Pinpoint the cell where the given text exists, returning its [x, y] midpoint coordinate. 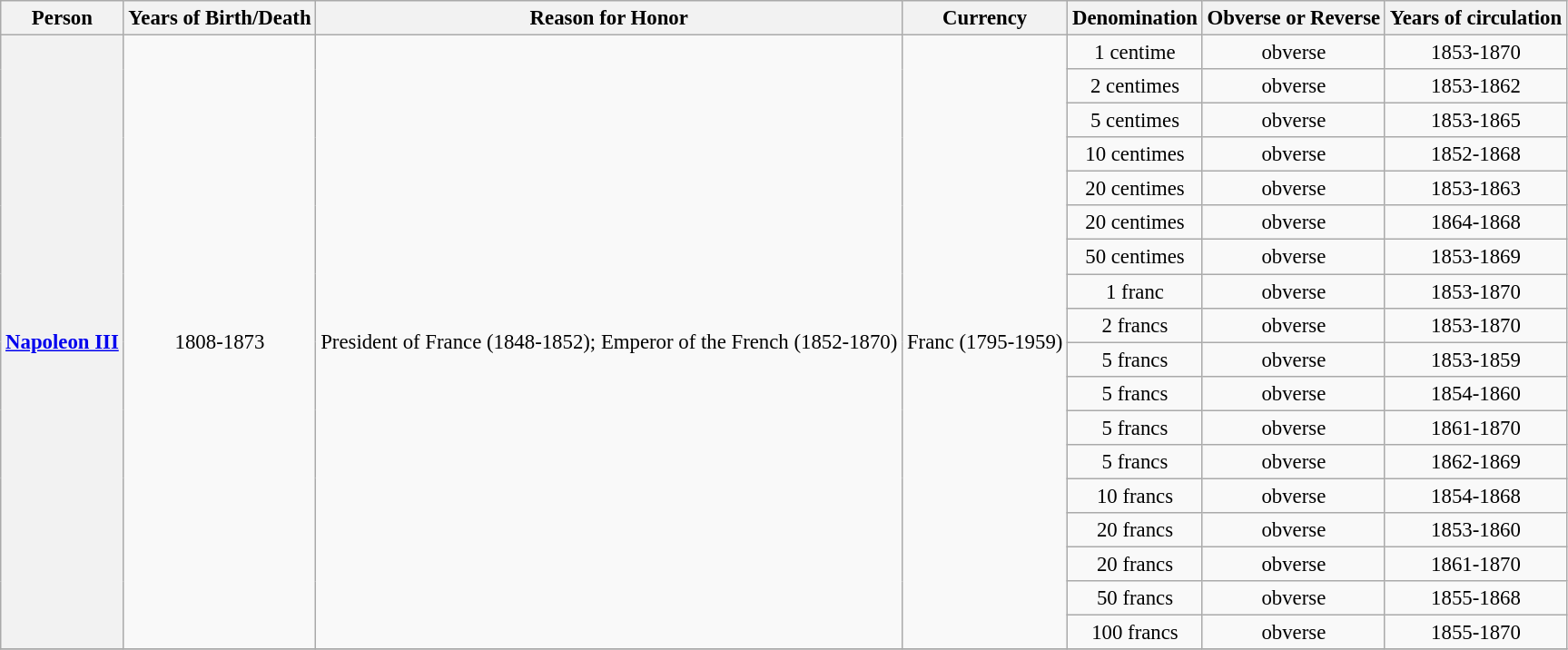
1853-1869 [1475, 257]
Person [62, 18]
50 centimes [1135, 257]
1808-1873 [220, 343]
1853-1863 [1475, 189]
1853-1862 [1475, 86]
1853-1865 [1475, 121]
1855-1868 [1475, 598]
Years of circulation [1475, 18]
Obverse or Reverse [1293, 18]
1 franc [1135, 291]
Currency [985, 18]
Franc (1795-1959) [985, 343]
Denomination [1135, 18]
1855-1870 [1475, 633]
50 francs [1135, 598]
Napoleon III [62, 343]
10 centimes [1135, 154]
100 francs [1135, 633]
1853-1860 [1475, 530]
1854-1868 [1475, 496]
2 francs [1135, 325]
1853-1859 [1475, 359]
1864-1868 [1475, 222]
1862-1869 [1475, 462]
Reason for Honor [609, 18]
President of France (1848-1852); Emperor of the French (1852-1870) [609, 343]
1852-1868 [1475, 154]
5 centimes [1135, 121]
10 francs [1135, 496]
2 centimes [1135, 86]
Years of Birth/Death [220, 18]
1 centime [1135, 53]
1854-1860 [1475, 393]
